Return [X, Y] of the center of cell containing provided text 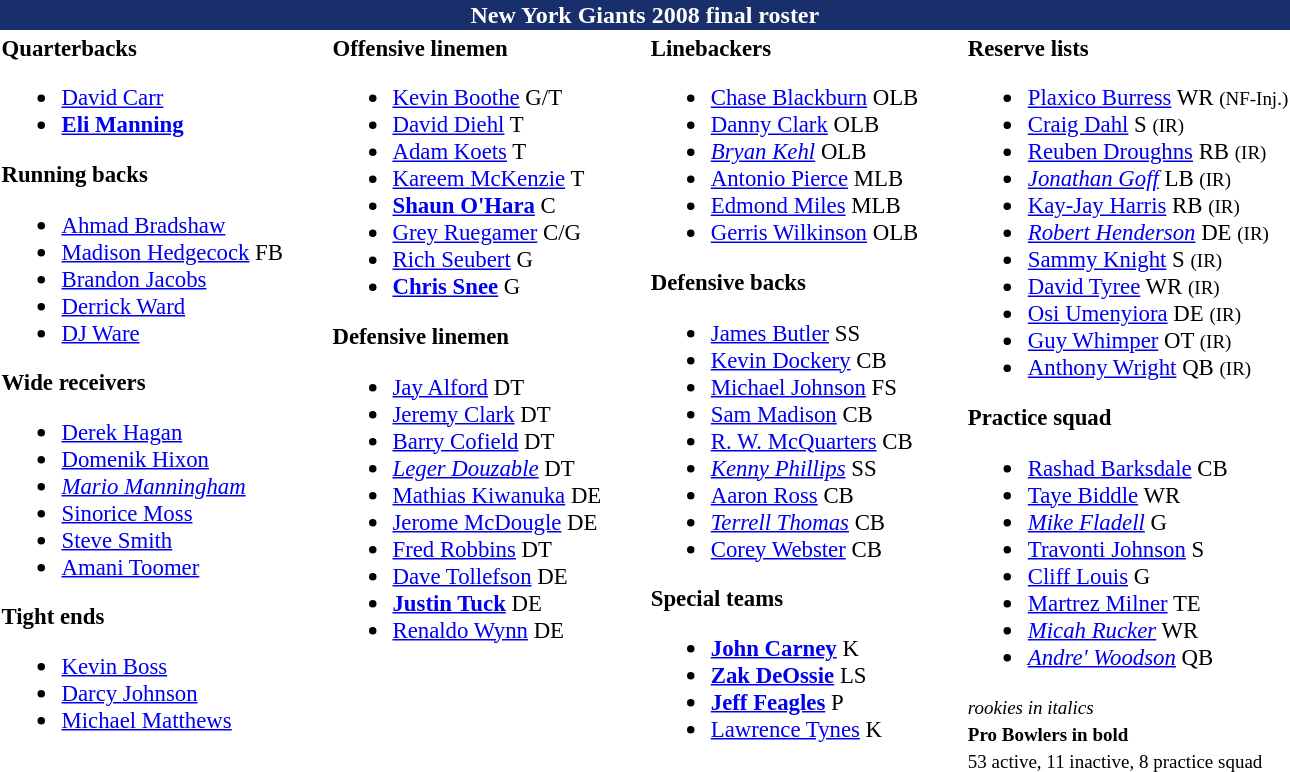
New York Giants 2008 final roster [645, 15]
